Output the (X, Y) coordinate of the center of the cell containing the given text.  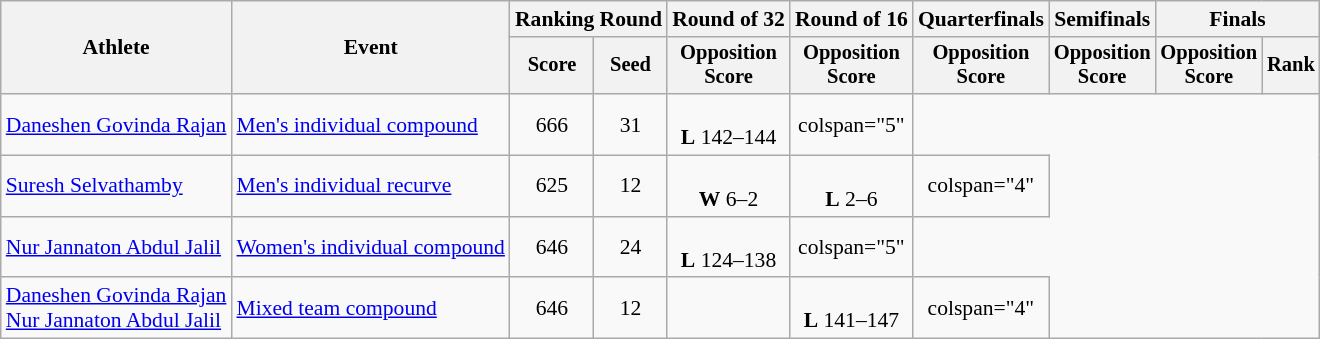
L 2–6 (852, 186)
31 (630, 124)
Nur Jannaton Abdul Jalil (116, 248)
L 141–147 (852, 308)
Mixed team compound (370, 308)
Daneshen Govinda Rajan Nur Jannaton Abdul Jalil (116, 308)
Finals (1237, 19)
Rank (1291, 66)
Men's individual compound (370, 124)
L 142–144 (728, 124)
Seed (630, 66)
L 124–138 (728, 248)
Semifinals (1102, 19)
Round of 16 (852, 19)
666 (552, 124)
Men's individual recurve (370, 186)
625 (552, 186)
Round of 32 (728, 19)
Score (552, 66)
W 6–2 (728, 186)
Athlete (116, 48)
24 (630, 248)
Women's individual compound (370, 248)
Suresh Selvathamby (116, 186)
Ranking Round (588, 19)
Event (370, 48)
Quarterfinals (981, 19)
Daneshen Govinda Rajan (116, 124)
